Identify which cell holds the provided text, then report its [X, Y] central coordinate. 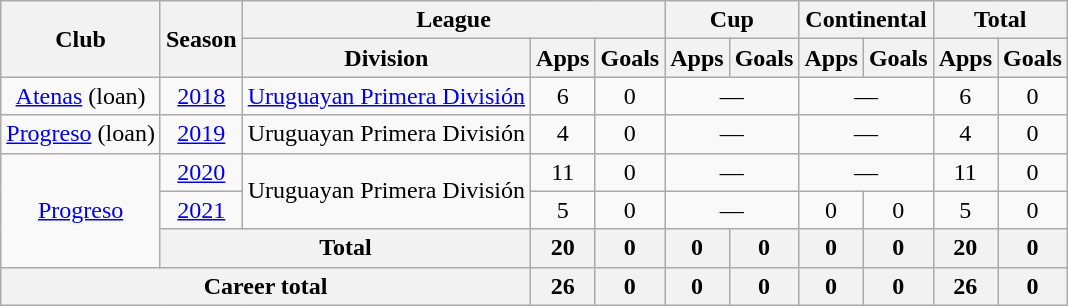
League [454, 20]
Continental [866, 20]
2019 [201, 134]
Cup [732, 20]
Career total [266, 286]
Club [81, 39]
2020 [201, 172]
Progreso (loan) [81, 134]
2021 [201, 210]
Atenas (loan) [81, 96]
Division [386, 58]
Season [201, 39]
Progreso [81, 210]
2018 [201, 96]
